Capture the cell that displays the provided text and extract its [X, Y] central coordinate. 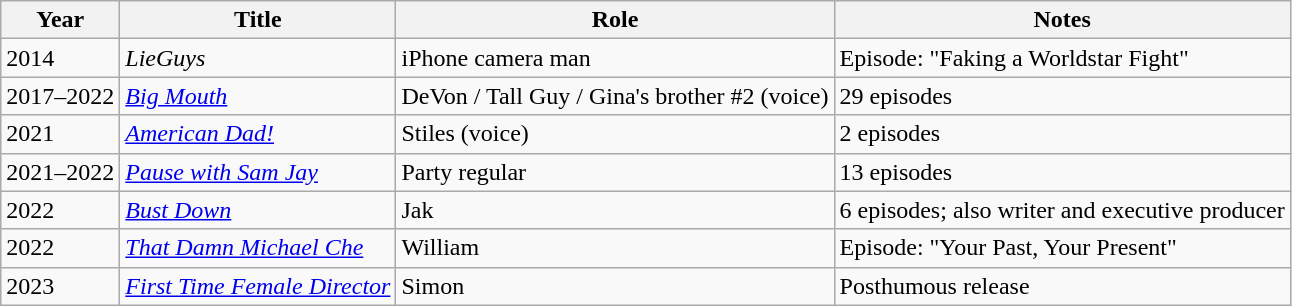
American Dad! [258, 134]
29 episodes [1062, 96]
Episode: "Your Past, Your Present" [1062, 248]
LieGuys [258, 58]
Posthumous release [1062, 286]
Role [615, 20]
2023 [60, 286]
Stiles (voice) [615, 134]
Simon [615, 286]
2021 [60, 134]
Jak [615, 210]
William [615, 248]
2021–2022 [60, 172]
2017–2022 [60, 96]
2014 [60, 58]
Party regular [615, 172]
Notes [1062, 20]
iPhone camera man [615, 58]
13 episodes [1062, 172]
6 episodes; also writer and executive producer [1062, 210]
Bust Down [258, 210]
That Damn Michael Che [258, 248]
Pause with Sam Jay [258, 172]
Episode: "Faking a Worldstar Fight" [1062, 58]
Big Mouth [258, 96]
Year [60, 20]
DeVon / Tall Guy / Gina's brother #2 (voice) [615, 96]
Title [258, 20]
2 episodes [1062, 134]
First Time Female Director [258, 286]
